Extract the [X, Y] coordinate from the center of the cell holding the provided text.  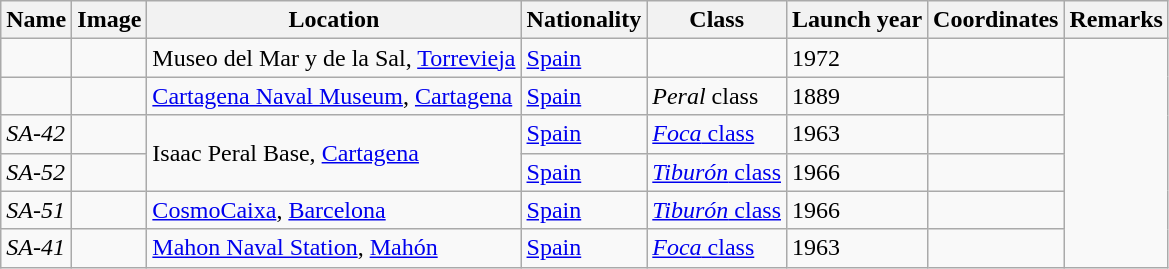
1889 [858, 96]
Peral class [717, 96]
Remarks [1116, 20]
SA-52 [36, 172]
Cartagena Naval Museum, Cartagena [334, 96]
Nationality [584, 20]
Coordinates [996, 20]
SA-51 [36, 210]
Launch year [858, 20]
Location [334, 20]
SA-42 [36, 134]
Mahon Naval Station, Mahón [334, 248]
Museo del Mar y de la Sal, Torrevieja [334, 58]
Isaac Peral Base, Cartagena [334, 153]
Name [36, 20]
1972 [858, 58]
Class [717, 20]
SA-41 [36, 248]
Image [110, 20]
CosmoCaixa, Barcelona [334, 210]
